Extract the [x, y] coordinate from the center of the cell holding the provided text.  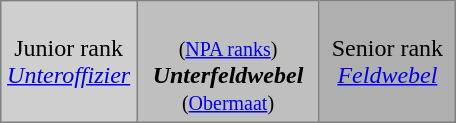
Junior rankUnteroffizier [68, 62]
Senior rankFeldwebel [388, 62]
(NPA ranks)Unterfeldwebel(Obermaat) [228, 62]
